Locate the cell with the specified text and output its (X, Y) center coordinate. 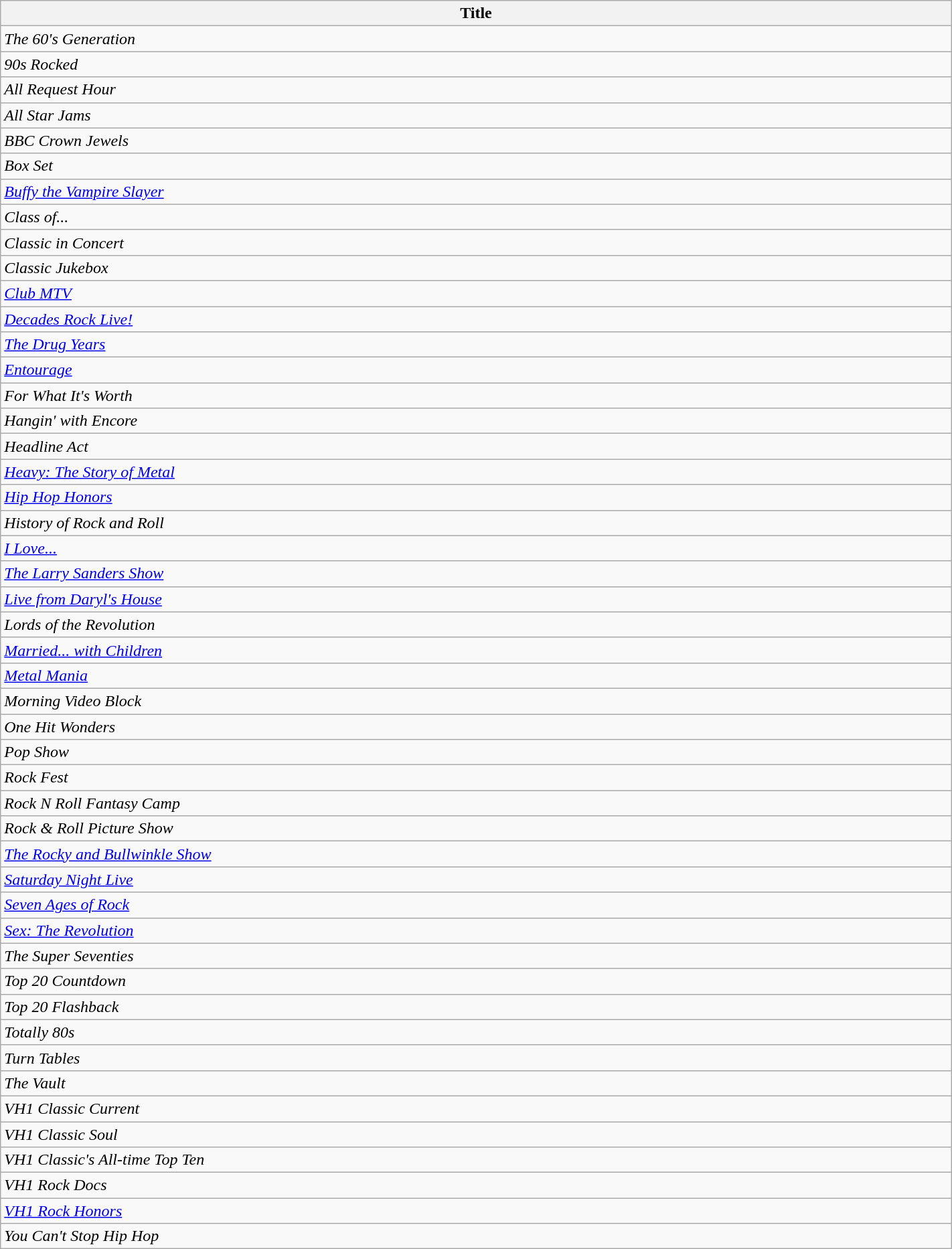
VH1 Rock Honors (476, 1211)
Classic in Concert (476, 242)
The Vault (476, 1083)
VH1 Classic Current (476, 1108)
Buffy the Vampire Slayer (476, 191)
Club MTV (476, 293)
Seven Ages of Rock (476, 905)
Sex: The Revolution (476, 930)
Class of... (476, 217)
90s Rocked (476, 64)
Metal Mania (476, 675)
You Can't Stop Hip Hop (476, 1236)
Hip Hop Honors (476, 497)
VH1 Classic's All-time Top Ten (476, 1160)
All Request Hour (476, 90)
The Drug Years (476, 345)
Rock & Roll Picture Show (476, 829)
The 60's Generation (476, 39)
Lords of the Revolution (476, 624)
Rock Fest (476, 778)
Married... with Children (476, 650)
Heavy: The Story of Metal (476, 472)
The Super Seventies (476, 956)
Totally 80s (476, 1032)
Title (476, 13)
Top 20 Flashback (476, 1007)
Turn Tables (476, 1058)
Saturday Night Live (476, 880)
VH1 Classic Soul (476, 1135)
One Hit Wonders (476, 726)
BBC Crown Jewels (476, 141)
I Love... (476, 548)
For What It's Worth (476, 396)
Entourage (476, 370)
Top 20 Countdown (476, 981)
VH1 Rock Docs (476, 1185)
History of Rock and Roll (476, 523)
The Larry Sanders Show (476, 574)
Box Set (476, 166)
Pop Show (476, 752)
Live from Daryl's House (476, 599)
The Rocky and Bullwinkle Show (476, 854)
Classic Jukebox (476, 268)
Headline Act (476, 446)
All Star Jams (476, 115)
Hangin' with Encore (476, 421)
Decades Rock Live! (476, 319)
Rock N Roll Fantasy Camp (476, 803)
Morning Video Block (476, 701)
